Identify which cell holds the provided text, then report its [X, Y] central coordinate. 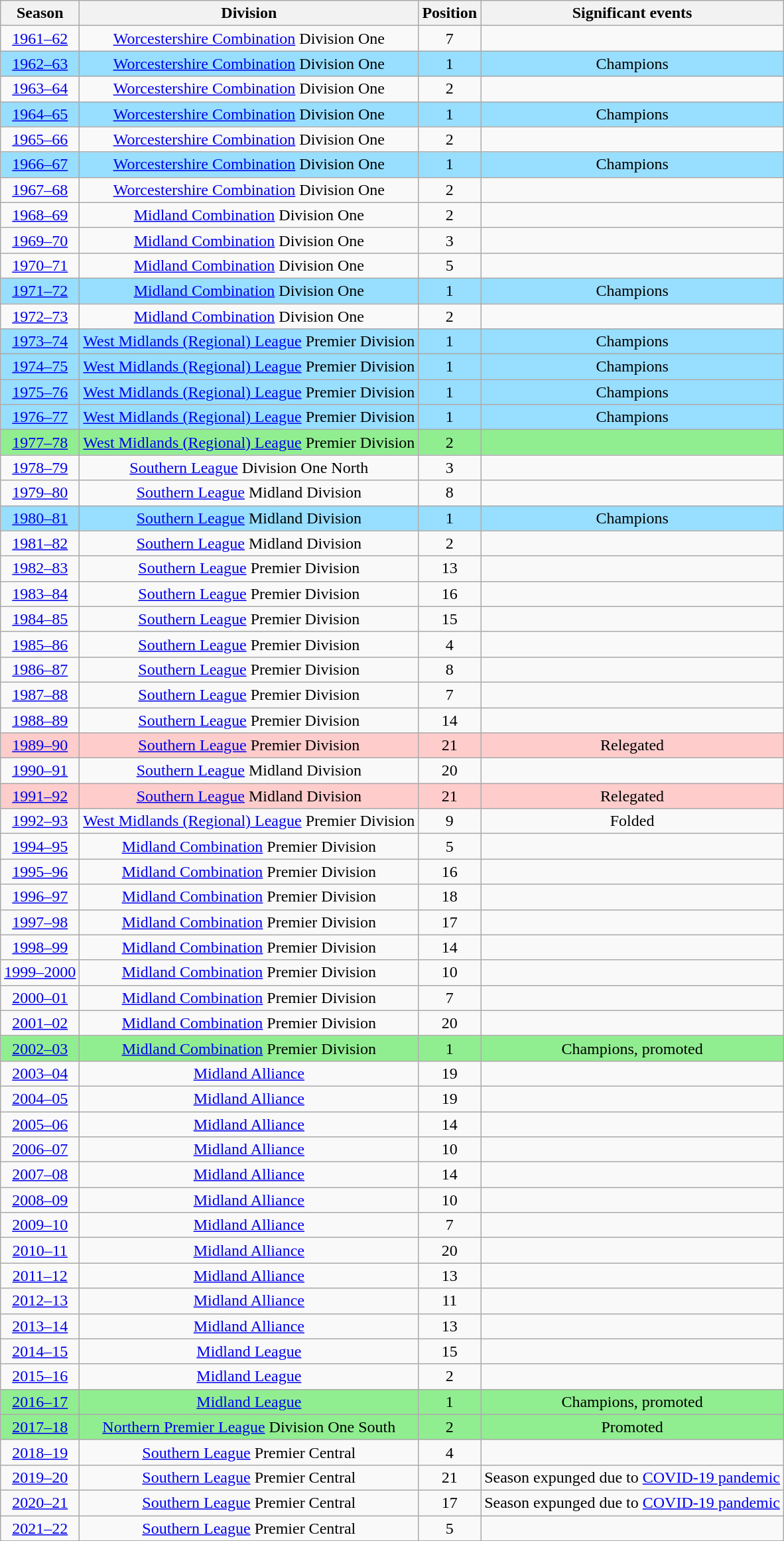
1984–85 [40, 619]
1965–66 [40, 139]
1991–92 [40, 796]
Northern Premier League Division One South [249, 1427]
1975–76 [40, 392]
1999–2000 [40, 972]
2011–12 [40, 1276]
2016–17 [40, 1402]
1968–69 [40, 215]
1986–87 [40, 669]
2013–14 [40, 1326]
1966–67 [40, 165]
1978–79 [40, 468]
1969–70 [40, 240]
1998–99 [40, 947]
2010–11 [40, 1250]
1970–71 [40, 265]
2001–02 [40, 1023]
Season [40, 13]
1987–88 [40, 695]
1979–80 [40, 493]
1982–83 [40, 569]
1994–95 [40, 846]
1964–65 [40, 114]
Folded [633, 821]
1996–97 [40, 897]
1976–77 [40, 417]
Southern League Division One North [249, 468]
9 [450, 821]
2012–13 [40, 1301]
1995–96 [40, 872]
2003–04 [40, 1073]
1971–72 [40, 291]
1962–63 [40, 64]
1989–90 [40, 746]
Division [249, 13]
Significant events [633, 13]
2019–20 [40, 1477]
2005–06 [40, 1124]
2000–01 [40, 998]
1974–75 [40, 367]
1980–81 [40, 518]
1963–64 [40, 89]
1972–73 [40, 316]
2017–18 [40, 1427]
1985–86 [40, 644]
1961–62 [40, 38]
1990–91 [40, 771]
Promoted [633, 1427]
2021–22 [40, 1528]
2008–09 [40, 1200]
2007–08 [40, 1175]
18 [450, 897]
Position [450, 13]
1967–68 [40, 190]
11 [450, 1301]
1973–74 [40, 342]
1983–84 [40, 594]
2002–03 [40, 1048]
2020–21 [40, 1503]
1992–93 [40, 821]
1977–78 [40, 442]
2014–15 [40, 1351]
2015–16 [40, 1376]
2018–19 [40, 1452]
2004–05 [40, 1099]
1981–82 [40, 543]
2006–07 [40, 1150]
1988–89 [40, 720]
1997–98 [40, 922]
2009–10 [40, 1225]
